For the text-containing cell, return its midpoint in (X, Y) coordinate format. 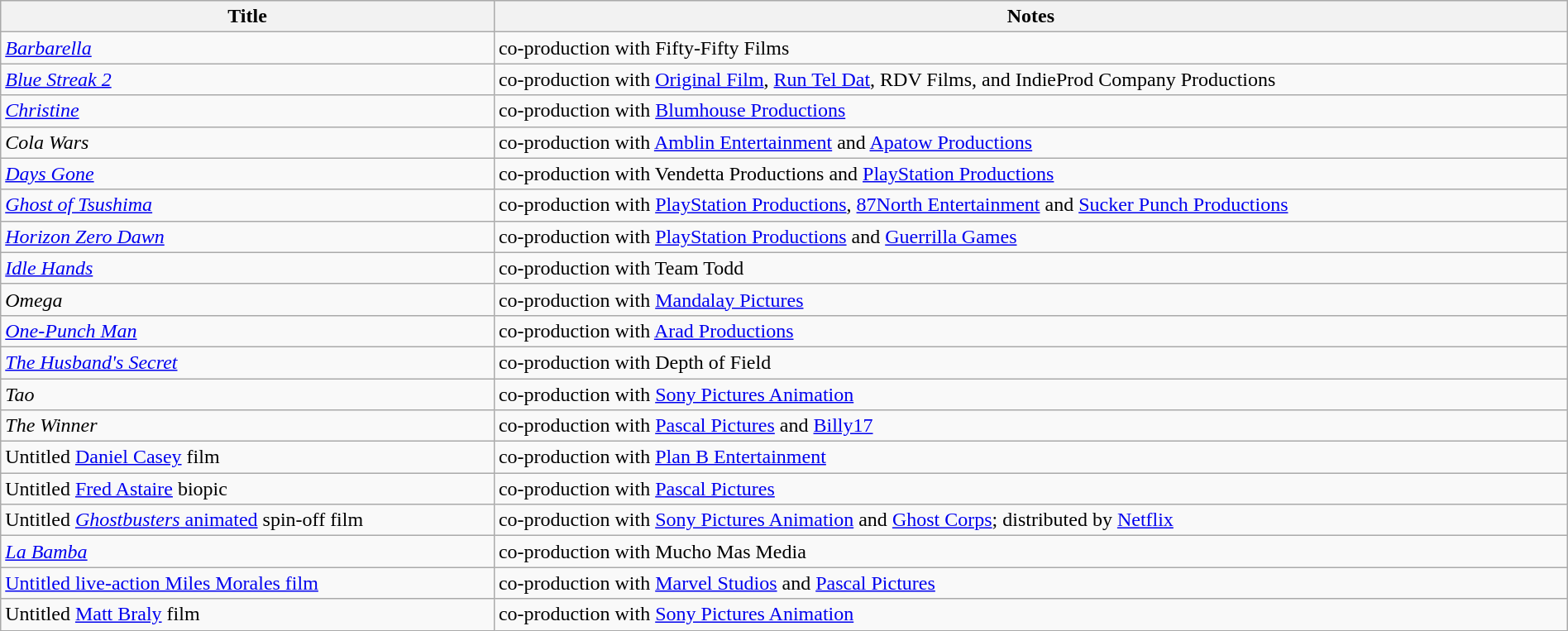
co-production with PlayStation Productions, 87North Entertainment and Sucker Punch Productions (1030, 205)
co-production with Pascal Pictures and Billy17 (1030, 426)
One-Punch Man (248, 331)
co-production with Team Todd (1030, 268)
Horizon Zero Dawn (248, 237)
Christine (248, 111)
Ghost of Tsushima (248, 205)
co-production with Vendetta Productions and PlayStation Productions (1030, 174)
co-production with Arad Productions (1030, 331)
The Winner (248, 426)
Omega (248, 299)
co-production with Mandalay Pictures (1030, 299)
co-production with Mucho Mas Media (1030, 552)
co-production with Original Film, Run Tel Dat, RDV Films, and IndieProd Company Productions (1030, 79)
Blue Streak 2 (248, 79)
La Bamba (248, 552)
The Husband's Secret (248, 362)
co-production with Fifty-Fifty Films (1030, 48)
Untitled live-action Miles Morales film (248, 583)
co-production with Plan B Entertainment (1030, 457)
Days Gone (248, 174)
Untitled Fred Astaire biopic (248, 489)
Notes (1030, 17)
Untitled Daniel Casey film (248, 457)
co-production with PlayStation Productions and Guerrilla Games (1030, 237)
Untitled Matt Braly film (248, 614)
co-production with Amblin Entertainment and Apatow Productions (1030, 142)
Barbarella (248, 48)
co-production with Pascal Pictures (1030, 489)
co-production with Depth of Field (1030, 362)
Title (248, 17)
co-production with Blumhouse Productions (1030, 111)
co-production with Sony Pictures Animation and Ghost Corps; distributed by Netflix (1030, 520)
Idle Hands (248, 268)
Tao (248, 394)
co-production with Marvel Studios and Pascal Pictures (1030, 583)
Cola Wars (248, 142)
Untitled Ghostbusters animated spin-off film (248, 520)
